Locate the cell with the specified text and output its (X, Y) center coordinate. 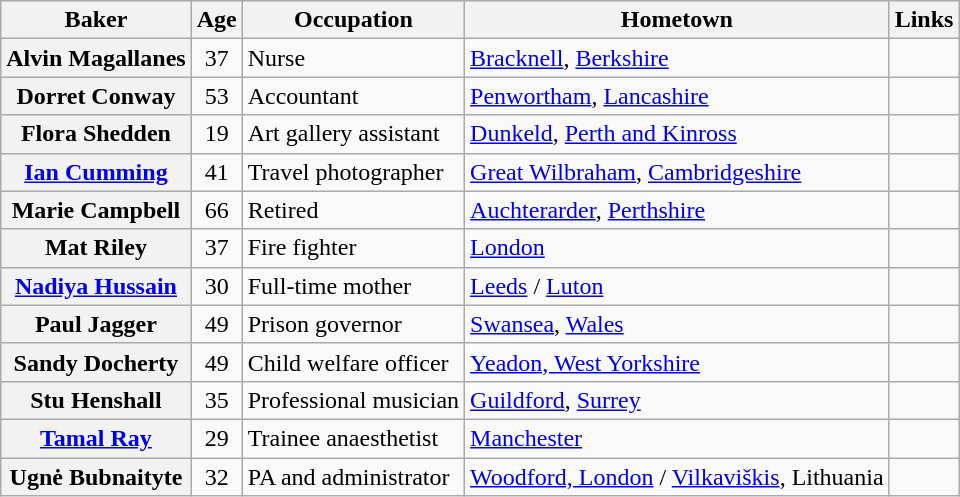
53 (216, 96)
Penwortham, Lancashire (678, 96)
Nadiya Hussain (96, 286)
Swansea, Wales (678, 324)
Leeds / Luton (678, 286)
Travel photographer (353, 172)
Age (216, 20)
41 (216, 172)
Sandy Docherty (96, 362)
Child welfare officer (353, 362)
PA and administrator (353, 477)
Baker (96, 20)
Art gallery assistant (353, 134)
Prison governor (353, 324)
29 (216, 438)
Stu Henshall (96, 400)
Full-time mother (353, 286)
Woodford, London / Vilkaviškis, Lithuania (678, 477)
66 (216, 210)
Fire fighter (353, 248)
19 (216, 134)
Tamal Ray (96, 438)
Hometown (678, 20)
Ian Cumming (96, 172)
Links (924, 20)
Dunkeld, Perth and Kinross (678, 134)
Trainee anaesthetist (353, 438)
Marie Campbell (96, 210)
Accountant (353, 96)
Dorret Conway (96, 96)
Retired (353, 210)
32 (216, 477)
Yeadon, West Yorkshire (678, 362)
Mat Riley (96, 248)
Professional musician (353, 400)
Auchterarder, Perthshire (678, 210)
Flora Shedden (96, 134)
London (678, 248)
Great Wilbraham, Cambridgeshire (678, 172)
Occupation (353, 20)
Nurse (353, 58)
Alvin Magallanes (96, 58)
Bracknell, Berkshire (678, 58)
Ugnė Bubnaityte (96, 477)
30 (216, 286)
Guildford, Surrey (678, 400)
Paul Jagger (96, 324)
Manchester (678, 438)
35 (216, 400)
